Pinpoint the cell where the given text exists, returning its (x, y) midpoint coordinate. 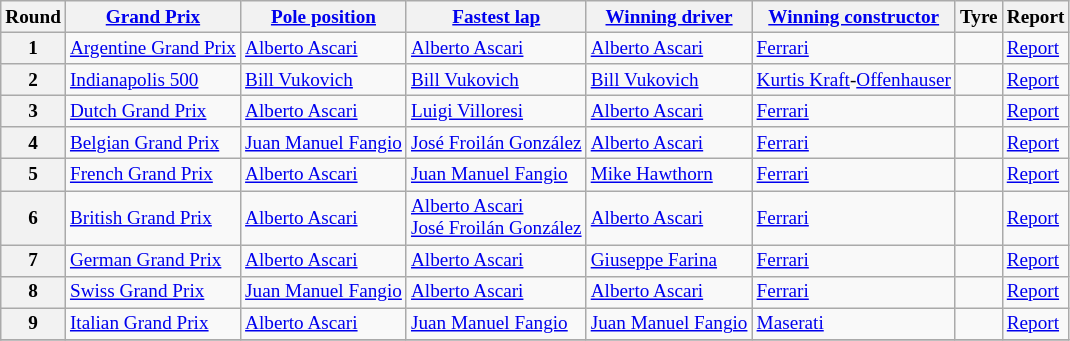
7 (34, 261)
Winning driver (669, 17)
1 (34, 48)
Maserati (854, 324)
Indianapolis 500 (152, 80)
Pole position (324, 17)
Giuseppe Farina (669, 261)
Tyre (978, 17)
Belgian Grand Prix (152, 143)
6 (34, 217)
9 (34, 324)
2 (34, 80)
Dutch Grand Prix (152, 111)
8 (34, 292)
Grand Prix (152, 17)
Argentine Grand Prix (152, 48)
Mike Hawthorn (669, 175)
Kurtis Kraft-Offenhauser (854, 80)
Swiss Grand Prix (152, 292)
José Froilán González (496, 143)
German Grand Prix (152, 261)
Winning constructor (854, 17)
Round (34, 17)
British Grand Prix (152, 217)
4 (34, 143)
Luigi Villoresi (496, 111)
French Grand Prix (152, 175)
Alberto Ascari José Froilán González (496, 217)
3 (34, 111)
Fastest lap (496, 17)
Italian Grand Prix (152, 324)
5 (34, 175)
